Extract the (X, Y) coordinate from the center of the cell holding the provided text.  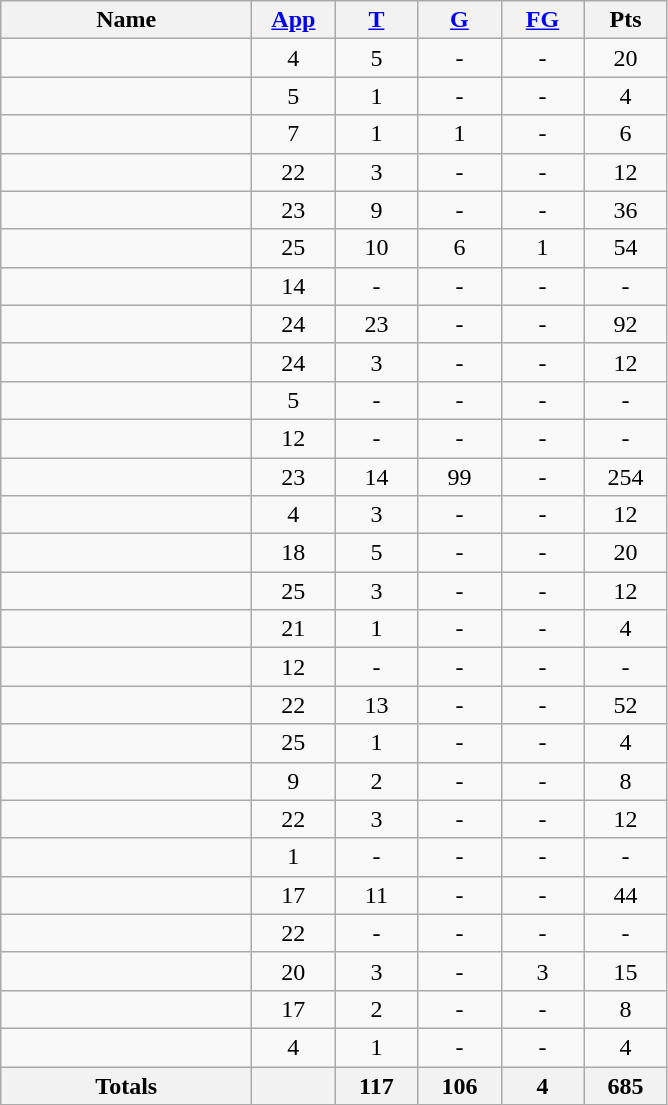
11 (376, 895)
Totals (126, 1085)
21 (294, 629)
App (294, 20)
18 (294, 553)
36 (626, 210)
7 (294, 134)
10 (376, 248)
G (460, 20)
54 (626, 248)
52 (626, 705)
Name (126, 20)
15 (626, 971)
254 (626, 477)
685 (626, 1085)
T (376, 20)
99 (460, 477)
FG (542, 20)
Pts (626, 20)
106 (460, 1085)
13 (376, 705)
117 (376, 1085)
92 (626, 324)
44 (626, 895)
